Capture the cell that displays the provided text and extract its (x, y) central coordinate. 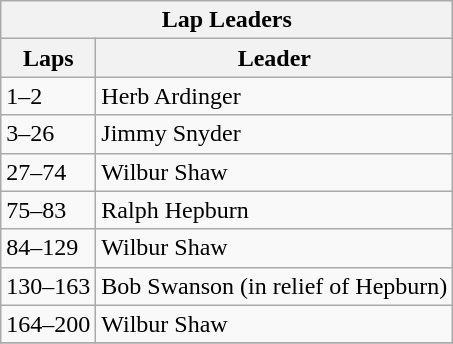
27–74 (48, 172)
130–163 (48, 286)
Lap Leaders (227, 20)
164–200 (48, 324)
Ralph Hepburn (274, 210)
Leader (274, 58)
Jimmy Snyder (274, 134)
Laps (48, 58)
Herb Ardinger (274, 96)
75–83 (48, 210)
84–129 (48, 248)
3–26 (48, 134)
1–2 (48, 96)
Bob Swanson (in relief of Hepburn) (274, 286)
